Extract the [x, y] coordinate from the center of the cell holding the provided text.  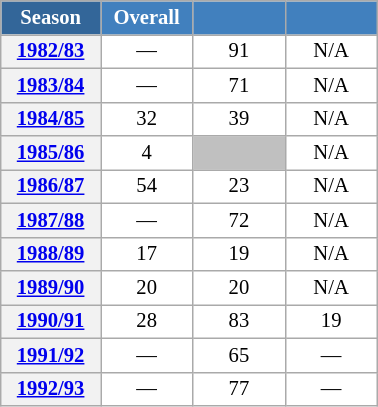
1985/86 [51, 153]
1984/85 [51, 119]
65 [239, 355]
71 [239, 85]
28 [146, 321]
91 [239, 51]
39 [239, 119]
1989/90 [51, 287]
4 [146, 153]
32 [146, 119]
Season [51, 17]
77 [239, 389]
1983/84 [51, 85]
83 [239, 321]
17 [146, 254]
1991/92 [51, 355]
54 [146, 186]
1987/88 [51, 220]
1986/87 [51, 186]
1992/93 [51, 389]
72 [239, 220]
1990/91 [51, 321]
1982/83 [51, 51]
Overall [146, 17]
23 [239, 186]
1988/89 [51, 254]
